Search for the cell housing the specified text and yield its [X, Y] center coordinate. 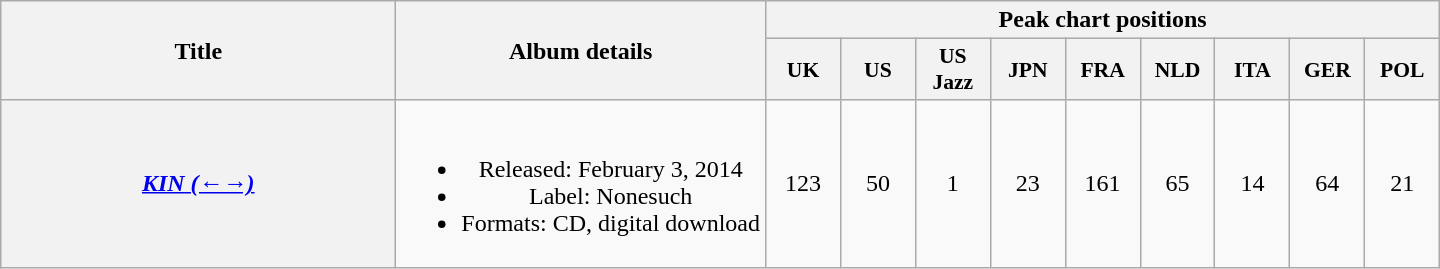
21 [1402, 184]
Peak chart positions [1103, 20]
50 [878, 184]
GER [1328, 70]
UK [804, 70]
123 [804, 184]
ITA [1252, 70]
1 [952, 184]
USJazz [952, 70]
23 [1028, 184]
FRA [1102, 70]
KIN (←→) [198, 184]
Released: February 3, 2014Label: NonesuchFormats: CD, digital download [581, 184]
NLD [1178, 70]
161 [1102, 184]
Album details [581, 50]
POL [1402, 70]
Title [198, 50]
US [878, 70]
14 [1252, 184]
64 [1328, 184]
JPN [1028, 70]
65 [1178, 184]
